Capture the cell that displays the provided text and extract its [x, y] central coordinate. 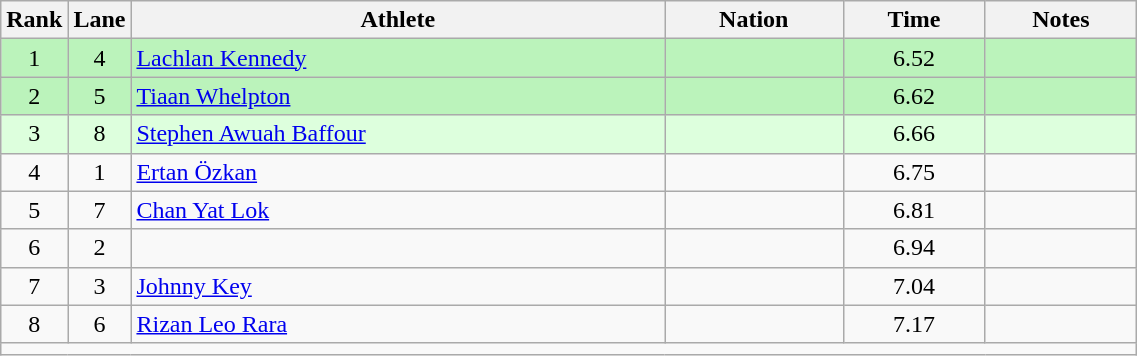
Nation [754, 20]
Athlete [398, 20]
6.52 [914, 58]
6.94 [914, 248]
Tiaan Whelpton [398, 96]
Stephen Awuah Baffour [398, 134]
7.17 [914, 324]
Rank [34, 20]
Chan Yat Lok [398, 210]
Lachlan Kennedy [398, 58]
6.75 [914, 172]
Ertan Özkan [398, 172]
Johnny Key [398, 286]
Notes [1061, 20]
Time [914, 20]
Lane [100, 20]
6.81 [914, 210]
7.04 [914, 286]
6.66 [914, 134]
Rizan Leo Rara [398, 324]
6.62 [914, 96]
